Determine the [x, y] coordinate at the center of the cell enclosing the given text.  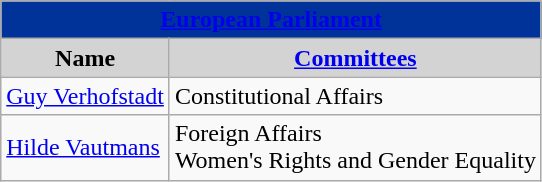
Committees [355, 58]
Constitutional Affairs [355, 96]
Name [86, 58]
Guy Verhofstadt [86, 96]
Hilde Vautmans [86, 148]
Foreign AffairsWomen's Rights and Gender Equality [355, 148]
European Parliament [272, 20]
